Capture the cell that displays the provided text and extract its [x, y] central coordinate. 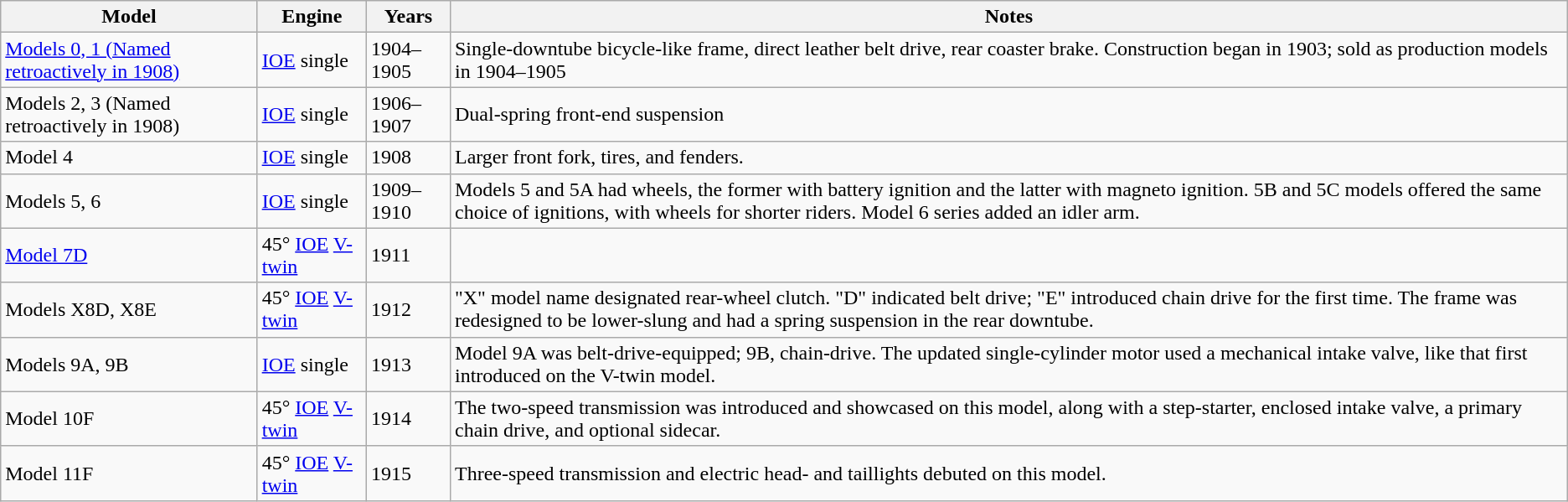
Larger front fork, tires, and fenders. [1008, 158]
1904–1905 [409, 60]
Years [409, 17]
Model [129, 17]
Single-downtube bicycle-like frame, direct leather belt drive, rear coaster brake. Construction began in 1903; sold as production models in 1904–1905 [1008, 60]
Model 7D [129, 255]
1913 [409, 364]
Notes [1008, 17]
1906–1907 [409, 114]
1915 [409, 473]
Models 2, 3 (Named retroactively in 1908) [129, 114]
1911 [409, 255]
Engine [312, 17]
Models 0, 1 (Named retroactively in 1908) [129, 60]
Model 11F [129, 473]
Models X8D, X8E [129, 310]
Dual-spring front-end suspension [1008, 114]
Model 10F [129, 419]
1909–1910 [409, 201]
Three-speed transmission and electric head- and taillights debuted on this model. [1008, 473]
1908 [409, 158]
Model 4 [129, 158]
1912 [409, 310]
Models 5, 6 [129, 201]
1914 [409, 419]
Models 9A, 9B [129, 364]
